Scan for the cell matching the given text and deliver its [X, Y] coordinate at center. 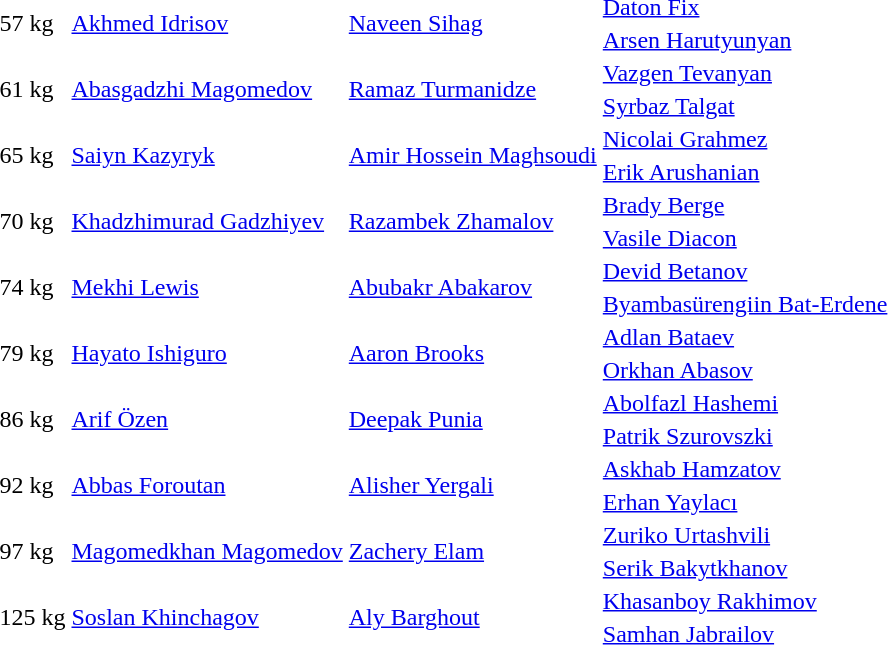
Aaron Brooks [472, 354]
Abasgadzhi Magomedov [207, 90]
Amir Hossein Maghsoudi [472, 156]
Abubakr Abakarov [472, 288]
Magomedkhan Magomedov [207, 552]
Arif Özen [207, 420]
Saiyn Kazyryk [207, 156]
Alisher Yergali [472, 486]
Zachery Elam [472, 552]
Khadzhimurad Gadzhiyev [207, 222]
Mekhi Lewis [207, 288]
Hayato Ishiguro [207, 354]
Ramaz Turmanidze [472, 90]
Abbas Foroutan [207, 486]
Deepak Punia [472, 420]
Razambek Zhamalov [472, 222]
